Search for the cell housing the specified text and yield its [x, y] center coordinate. 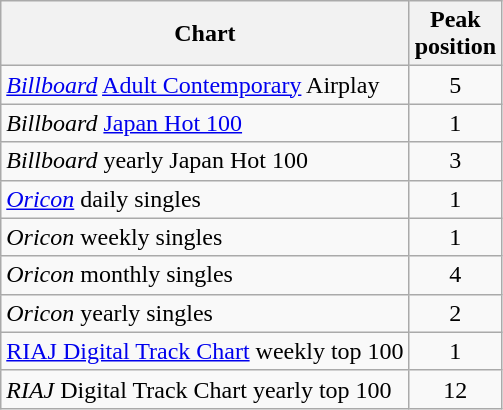
3 [455, 161]
12 [455, 389]
Peakposition [455, 34]
Oricon weekly singles [205, 237]
Oricon daily singles [205, 199]
Billboard yearly Japan Hot 100 [205, 161]
5 [455, 85]
RIAJ Digital Track Chart yearly top 100 [205, 389]
Billboard Japan Hot 100 [205, 123]
4 [455, 275]
Billboard Adult Contemporary Airplay [205, 85]
2 [455, 313]
Oricon monthly singles [205, 275]
Oricon yearly singles [205, 313]
Chart [205, 34]
RIAJ Digital Track Chart weekly top 100 [205, 351]
